Determine the (X, Y) coordinate at the center of the cell enclosing the given text.  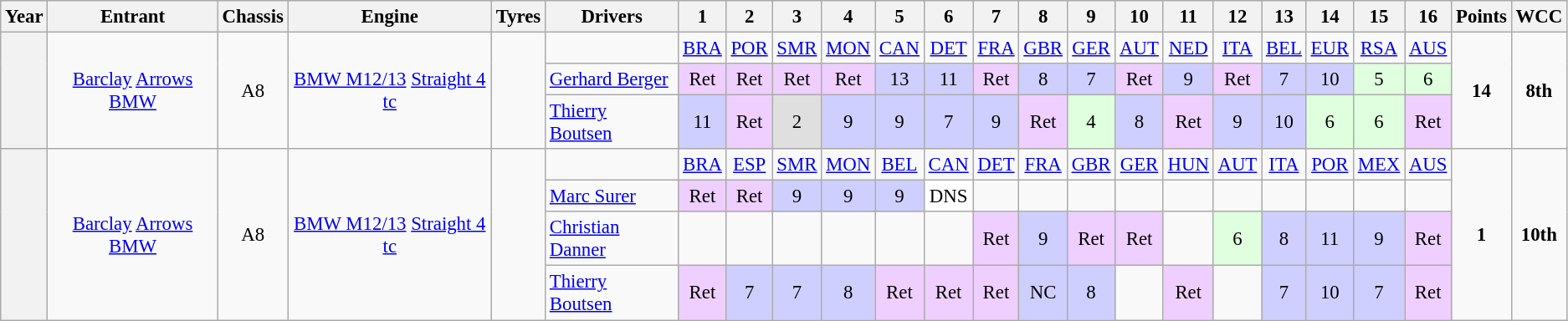
Points (1481, 17)
EUR (1330, 48)
10th (1539, 234)
16 (1428, 17)
8th (1539, 91)
Engine (390, 17)
ESP (750, 165)
15 (1379, 17)
Christian Danner (612, 239)
Entrant (132, 17)
Chassis (253, 17)
HUN (1188, 165)
Gerhard Berger (612, 79)
RSA (1379, 48)
Drivers (612, 17)
12 (1237, 17)
MEX (1379, 165)
3 (797, 17)
DNS (949, 196)
WCC (1539, 17)
Year (24, 17)
NED (1188, 48)
Marc Surer (612, 196)
NC (1043, 293)
Tyres (518, 17)
